Identify which cell holds the provided text, then report its (x, y) central coordinate. 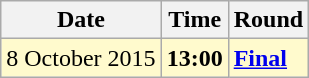
Time (194, 20)
13:00 (194, 58)
Final (268, 58)
8 October 2015 (81, 58)
Date (81, 20)
Round (268, 20)
